Scan for the cell matching the given text and deliver its [X, Y] coordinate at center. 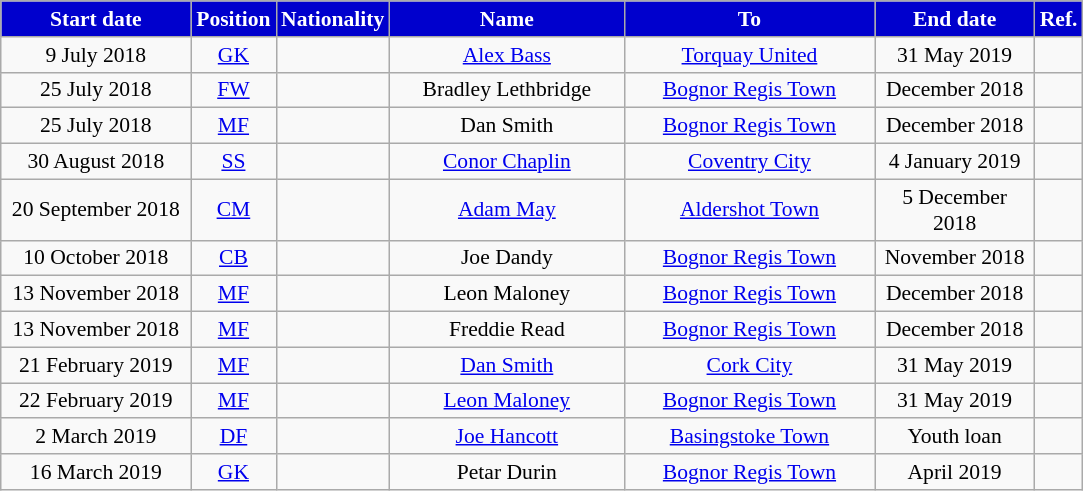
Youth loan [955, 437]
Adam May [506, 210]
16 March 2019 [96, 472]
CM [234, 210]
Petar Durin [506, 472]
5 December 2018 [955, 210]
Ref. [1059, 19]
Freddie Read [506, 330]
2 March 2019 [96, 437]
Cork City [749, 365]
End date [955, 19]
Basingstoke Town [749, 437]
9 July 2018 [96, 55]
Joe Hancott [506, 437]
Nationality [332, 19]
22 February 2019 [96, 401]
Start date [96, 19]
SS [234, 162]
10 October 2018 [96, 258]
Bradley Lethbridge [506, 90]
Position [234, 19]
Joe Dandy [506, 258]
Name [506, 19]
FW [234, 90]
Conor Chaplin [506, 162]
30 August 2018 [96, 162]
4 January 2019 [955, 162]
20 September 2018 [96, 210]
21 February 2019 [96, 365]
Aldershot Town [749, 210]
DF [234, 437]
Torquay United [749, 55]
Coventry City [749, 162]
CB [234, 258]
November 2018 [955, 258]
To [749, 19]
Alex Bass [506, 55]
April 2019 [955, 472]
